Provide the [x, y] coordinate of the cell's center where the given text is located.  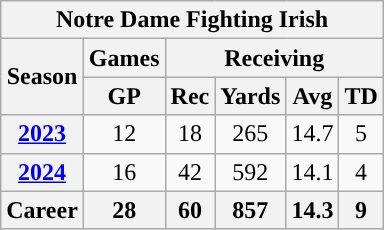
Avg [312, 96]
12 [124, 134]
GP [124, 96]
42 [190, 172]
2023 [42, 134]
Games [124, 58]
857 [250, 210]
Rec [190, 96]
Season [42, 77]
9 [361, 210]
5 [361, 134]
28 [124, 210]
18 [190, 134]
TD [361, 96]
265 [250, 134]
592 [250, 172]
60 [190, 210]
Receiving [274, 58]
4 [361, 172]
14.3 [312, 210]
2024 [42, 172]
Yards [250, 96]
Career [42, 210]
14.7 [312, 134]
14.1 [312, 172]
16 [124, 172]
Notre Dame Fighting Irish [192, 20]
